From the cell containing the given text, extract its center point as [X, Y] coordinate. 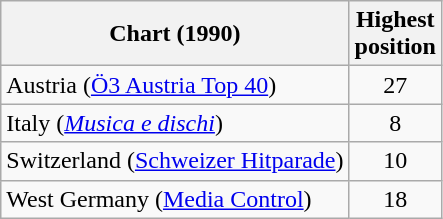
Highestposition [395, 34]
Chart (1990) [175, 34]
27 [395, 85]
Italy (Musica e dischi) [175, 123]
10 [395, 161]
18 [395, 199]
Switzerland (Schweizer Hitparade) [175, 161]
West Germany (Media Control) [175, 199]
Austria (Ö3 Austria Top 40) [175, 85]
8 [395, 123]
